Return (x, y) of the center of cell containing provided text 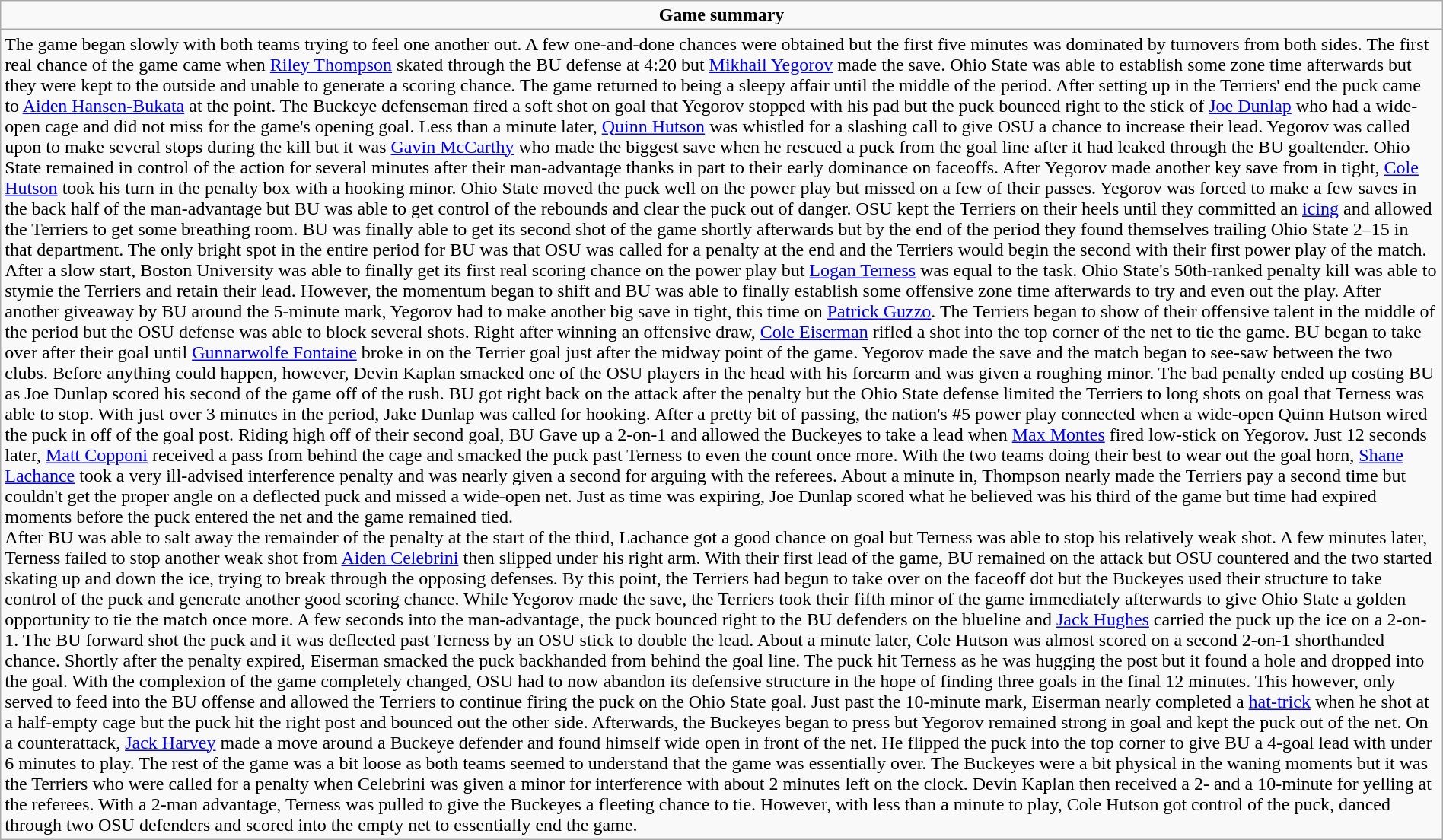
Game summary (721, 15)
